Determine the (X, Y) coordinate at the center of the cell enclosing the given text.  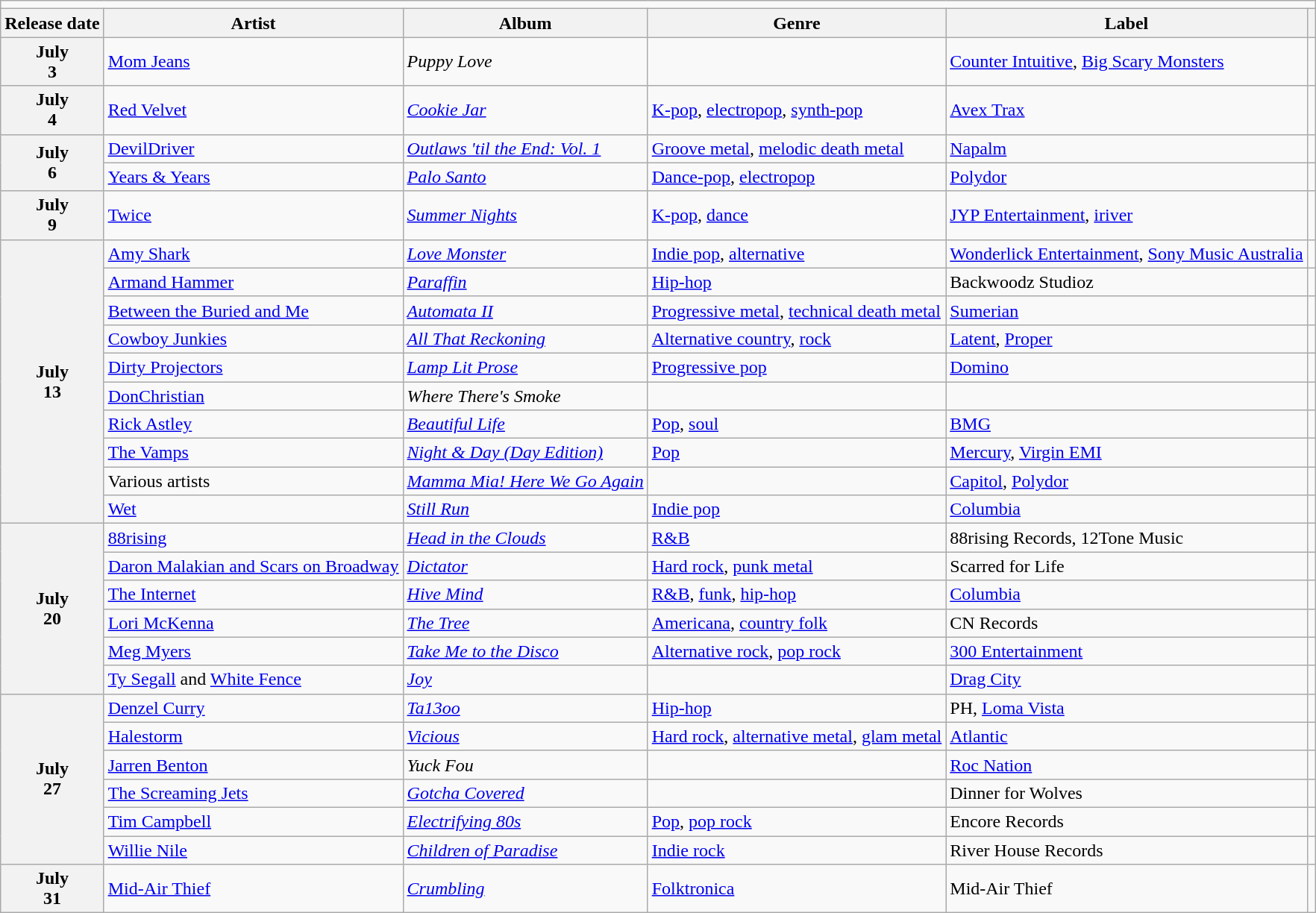
Alternative rock, pop rock (797, 651)
The Vamps (254, 453)
K-pop, dance (797, 215)
Daron Malakian and Scars on Broadway (254, 566)
Paraffin (525, 282)
Outlaws 'til the End: Vol. 1 (525, 148)
300 Entertainment (1127, 651)
July20 (52, 609)
Take Me to the Disco (525, 651)
Years & Years (254, 177)
July6 (52, 163)
Lamp Lit Prose (525, 367)
Label (1127, 23)
Joy (525, 680)
Where There's Smoke (525, 396)
Progressive metal, technical death metal (797, 310)
Counter Intuitive, Big Scary Monsters (1127, 61)
Various artists (254, 481)
Beautiful Life (525, 424)
Summer Nights (525, 215)
Album (525, 23)
Still Run (525, 509)
K-pop, electropop, synth-pop (797, 110)
Avex Trax (1127, 110)
PH, Loma Vista (1127, 708)
July4 (52, 110)
Head in the Clouds (525, 538)
Yuck Fou (525, 765)
Amy Shark (254, 254)
Hard rock, alternative metal, glam metal (797, 736)
Jarren Benton (254, 765)
Red Velvet (254, 110)
R&B, funk, hip-hop (797, 594)
Denzel Curry (254, 708)
88rising Records, 12Tone Music (1127, 538)
Indie rock (797, 850)
Children of Paradise (525, 850)
Rick Astley (254, 424)
Meg Myers (254, 651)
Mom Jeans (254, 61)
R&B (797, 538)
Groove metal, melodic death metal (797, 148)
All That Reckoning (525, 339)
Dictator (525, 566)
July13 (52, 382)
Mercury, Virgin EMI (1127, 453)
Night & Day (Day Edition) (525, 453)
The Screaming Jets (254, 793)
Automata II (525, 310)
Capitol, Polydor (1127, 481)
Hard rock, punk metal (797, 566)
Twice (254, 215)
Cowboy Junkies (254, 339)
Folktronica (797, 889)
Electrifying 80s (525, 821)
Pop (797, 453)
Pop, pop rock (797, 821)
Love Monster (525, 254)
Latent, Proper (1127, 339)
Scarred for Life (1127, 566)
Progressive pop (797, 367)
River House Records (1127, 850)
Pop, soul (797, 424)
Artist (254, 23)
Wet (254, 509)
Indie pop, alternative (797, 254)
Lori McKenna (254, 623)
Napalm (1127, 148)
July31 (52, 889)
Dance-pop, electropop (797, 177)
July9 (52, 215)
Atlantic (1127, 736)
DonChristian (254, 396)
Between the Buried and Me (254, 310)
The Tree (525, 623)
Ta13oo (525, 708)
CN Records (1127, 623)
Drag City (1127, 680)
88rising (254, 538)
Vicious (525, 736)
Armand Hammer (254, 282)
Ty Segall and White Fence (254, 680)
BMG (1127, 424)
Palo Santo (525, 177)
Alternative country, rock (797, 339)
Dirty Projectors (254, 367)
Backwoodz Studioz (1127, 282)
Americana, country folk (797, 623)
Genre (797, 23)
Dinner for Wolves (1127, 793)
DevilDriver (254, 148)
Release date (52, 23)
Hive Mind (525, 594)
Puppy Love (525, 61)
Indie pop (797, 509)
July27 (52, 779)
Mamma Mia! Here We Go Again (525, 481)
Gotcha Covered (525, 793)
Encore Records (1127, 821)
Polydor (1127, 177)
JYP Entertainment, iriver (1127, 215)
Sumerian (1127, 310)
Domino (1127, 367)
Wonderlick Entertainment, Sony Music Australia (1127, 254)
The Internet (254, 594)
July3 (52, 61)
Crumbling (525, 889)
Roc Nation (1127, 765)
Willie Nile (254, 850)
Cookie Jar (525, 110)
Halestorm (254, 736)
Tim Campbell (254, 821)
